Provide the (X, Y) coordinate of the cell's center where the given text is located.  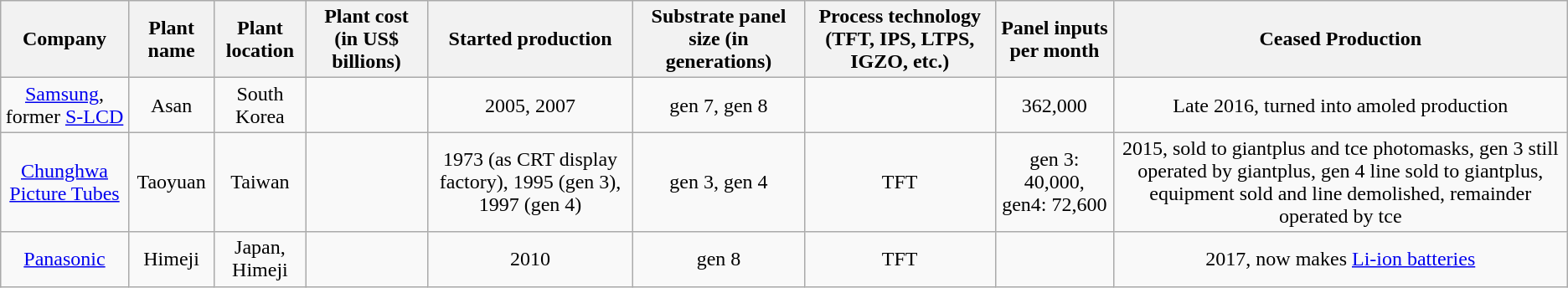
Process technology (TFT, IPS, LTPS, IGZO, etc.) (900, 39)
Japan, Himeji (260, 260)
Samsung, former S-LCD (64, 105)
Late 2016, turned into amoled production (1340, 105)
2005, 2007 (530, 105)
South Korea (260, 105)
Taoyuan (171, 183)
Company (64, 39)
Plant cost (in US$ billions) (367, 39)
362,000 (1054, 105)
Chunghwa Picture Tubes (64, 183)
Panasonic (64, 260)
gen 3, gen 4 (719, 183)
Himeji (171, 260)
gen 3: 40,000, gen4: 72,600 (1054, 183)
Taiwan (260, 183)
Plant location (260, 39)
Started production (530, 39)
gen 8 (719, 260)
Panel inputs per month (1054, 39)
2010 (530, 260)
1973 (as CRT display factory), 1995 (gen 3), 1997 (gen 4) (530, 183)
Asan (171, 105)
Plant name (171, 39)
Substrate panel size (in generations) (719, 39)
2017, now makes Li-ion batteries (1340, 260)
gen 7, gen 8 (719, 105)
Ceased Production (1340, 39)
